Identify which cell holds the provided text, then report its [X, Y] central coordinate. 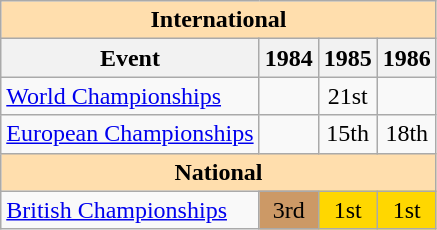
21st [348, 96]
British Championships [130, 210]
3rd [288, 210]
1984 [288, 58]
National [219, 172]
Event [130, 58]
1985 [348, 58]
International [219, 20]
World Championships [130, 96]
1986 [406, 58]
15th [348, 134]
European Championships [130, 134]
18th [406, 134]
